Scan for the cell matching the given text and deliver its (X, Y) coordinate at center. 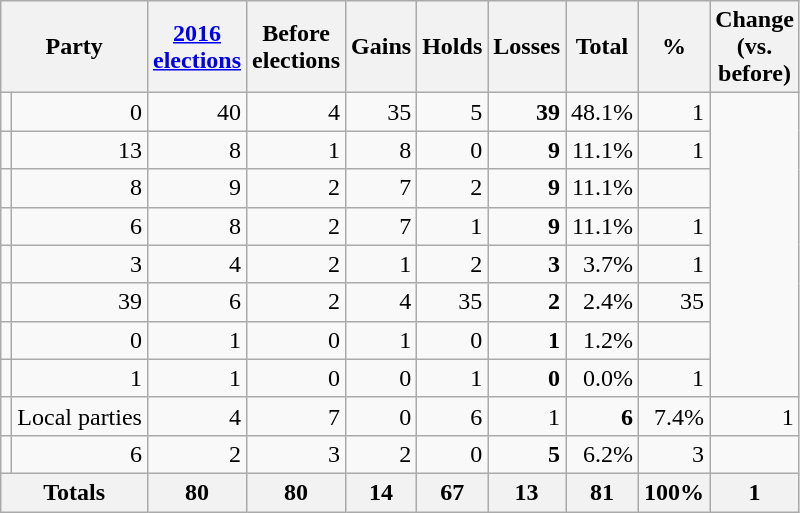
Totals (74, 492)
Change (vs. before) (755, 47)
40 (196, 112)
% (674, 47)
Party (74, 47)
100% (674, 492)
81 (602, 492)
Local parties (80, 416)
Total (602, 47)
48.1% (602, 112)
Before elections (296, 47)
Losses (527, 47)
0.0% (602, 378)
1.2% (602, 340)
3.7% (602, 264)
14 (382, 492)
7.4% (674, 416)
2.4% (602, 302)
2016 elections (196, 47)
Gains (382, 47)
6.2% (602, 454)
67 (452, 492)
Holds (452, 47)
